Determine the [x, y] coordinate at the center of the cell enclosing the given text.  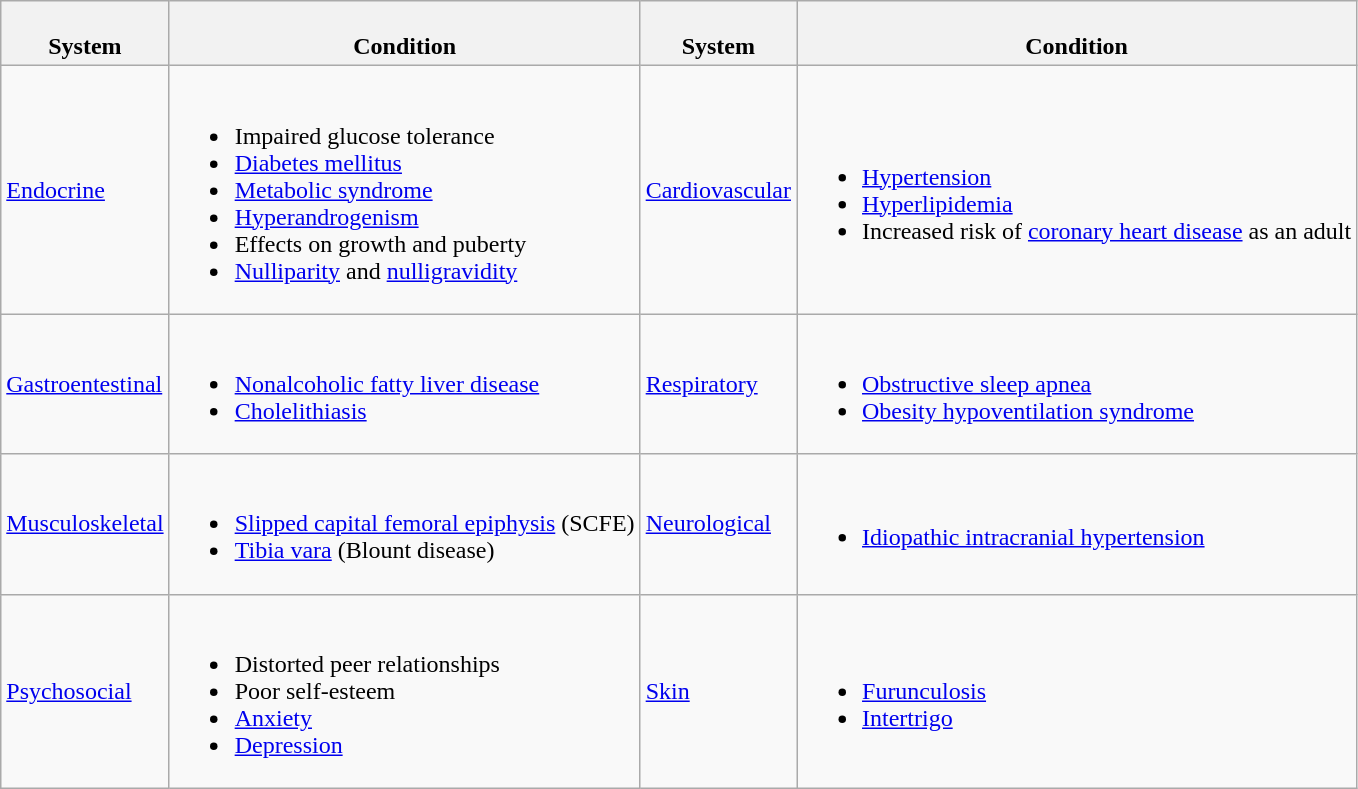
Skin [718, 691]
Respiratory [718, 384]
Slipped capital femoral epiphysis (SCFE)Tibia vara (Blount disease) [404, 524]
Psychosocial [85, 691]
Idiopathic intracranial hypertension [1076, 524]
Musculoskeletal [85, 524]
Endocrine [85, 190]
Obstructive sleep apneaObesity hypoventilation syndrome [1076, 384]
Impaired glucose toleranceDiabetes mellitusMetabolic syndromeHyperandrogenismEffects on growth and pubertyNulliparity and nulligravidity [404, 190]
FurunculosisIntertrigo [1076, 691]
Distorted peer relationshipsPoor self-esteem AnxietyDepression [404, 691]
HypertensionHyperlipidemiaIncreased risk of coronary heart disease as an adult [1076, 190]
Nonalcoholic fatty liver diseaseCholelithiasis [404, 384]
Gastroentestinal [85, 384]
Neurological [718, 524]
Cardiovascular [718, 190]
